Capture the cell that displays the provided text and extract its [x, y] central coordinate. 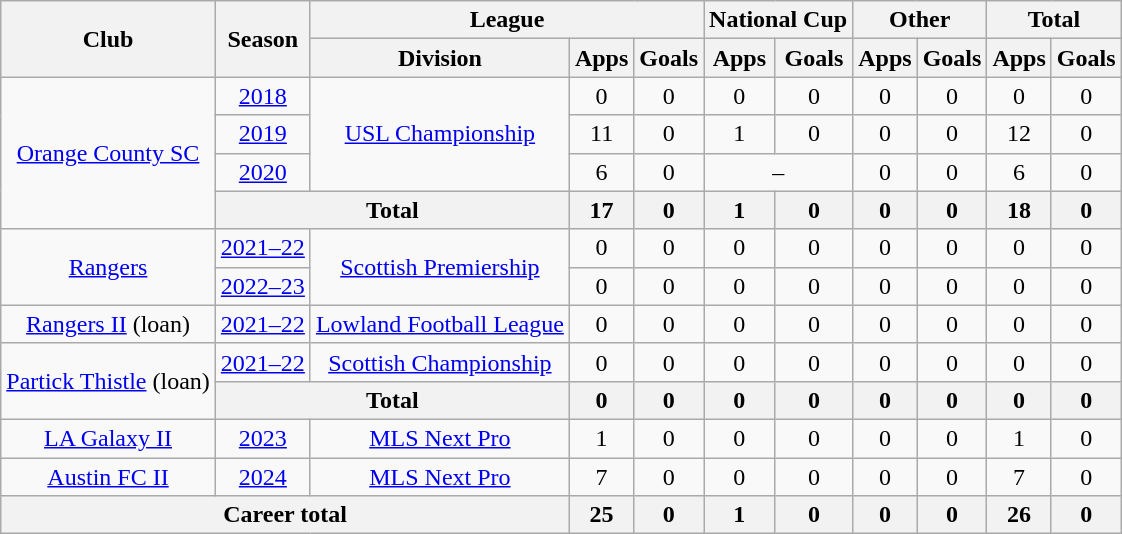
National Cup [778, 20]
Austin FC II [108, 477]
– [778, 172]
2022–23 [262, 286]
Rangers [108, 267]
Career total [286, 515]
Other [920, 20]
Partick Thistle (loan) [108, 381]
26 [1019, 515]
Rangers II (loan) [108, 324]
Orange County SC [108, 153]
Scottish Championship [440, 362]
USL Championship [440, 134]
2018 [262, 96]
11 [601, 134]
2024 [262, 477]
12 [1019, 134]
Season [262, 39]
Division [440, 58]
25 [601, 515]
17 [601, 210]
League [506, 20]
2019 [262, 134]
Lowland Football League [440, 324]
18 [1019, 210]
LA Galaxy II [108, 438]
Club [108, 39]
Scottish Premiership [440, 267]
2023 [262, 438]
2020 [262, 172]
